From the cell containing the given text, extract its center point as [x, y] coordinate. 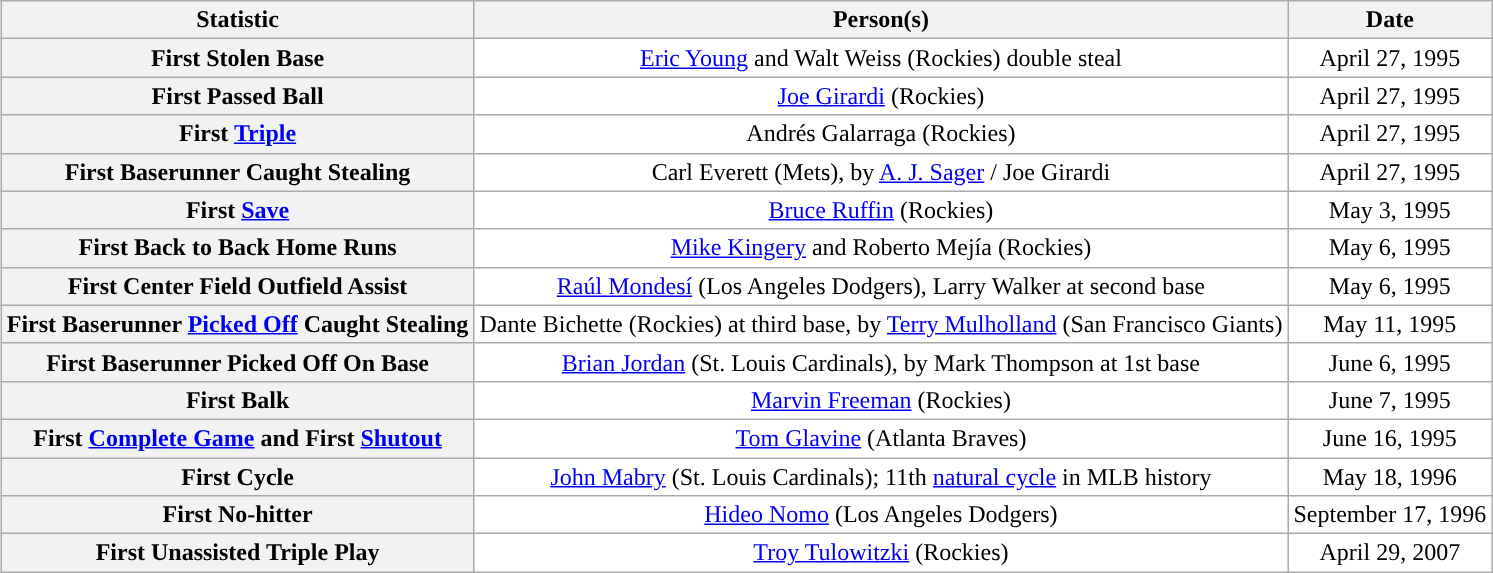
September 17, 1996 [1390, 515]
First Unassisted Triple Play [238, 553]
Statistic [238, 20]
Carl Everett (Mets), by A. J. Sager / Joe Girardi [881, 172]
Date [1390, 20]
June 7, 1995 [1390, 400]
Raúl Mondesí (Los Angeles Dodgers), Larry Walker at second base [881, 286]
April 29, 2007 [1390, 553]
First Back to Back Home Runs [238, 248]
Joe Girardi (Rockies) [881, 96]
John Mabry (St. Louis Cardinals); 11th natural cycle in MLB history [881, 477]
Brian Jordan (St. Louis Cardinals), by Mark Thompson at 1st base [881, 362]
First Complete Game and First Shutout [238, 438]
Person(s) [881, 20]
Dante Bichette (Rockies) at third base, by Terry Mulholland (San Francisco Giants) [881, 324]
Tom Glavine (Atlanta Braves) [881, 438]
Eric Young and Walt Weiss (Rockies) double steal [881, 58]
First Balk [238, 400]
First Triple [238, 134]
First No-hitter [238, 515]
First Stolen Base [238, 58]
May 3, 1995 [1390, 210]
June 6, 1995 [1390, 362]
First Save [238, 210]
Hideo Nomo (Los Angeles Dodgers) [881, 515]
First Baserunner Picked Off On Base [238, 362]
May 18, 1996 [1390, 477]
June 16, 1995 [1390, 438]
First Baserunner Picked Off Caught Stealing [238, 324]
First Baserunner Caught Stealing [238, 172]
First Cycle [238, 477]
May 11, 1995 [1390, 324]
Bruce Ruffin (Rockies) [881, 210]
Troy Tulowitzki (Rockies) [881, 553]
Mike Kingery and Roberto Mejía (Rockies) [881, 248]
Marvin Freeman (Rockies) [881, 400]
Andrés Galarraga (Rockies) [881, 134]
First Passed Ball [238, 96]
First Center Field Outfield Assist [238, 286]
